From the cell containing the given text, extract its center point as [x, y] coordinate. 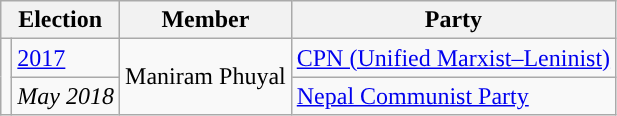
CPN (Unified Marxist–Leninist) [453, 58]
Nepal Communist Party [453, 96]
Maniram Phuyal [206, 77]
Member [206, 20]
May 2018 [66, 96]
Election [60, 20]
2017 [66, 58]
Party [453, 20]
